Pinpoint the cell where the given text exists, returning its [x, y] midpoint coordinate. 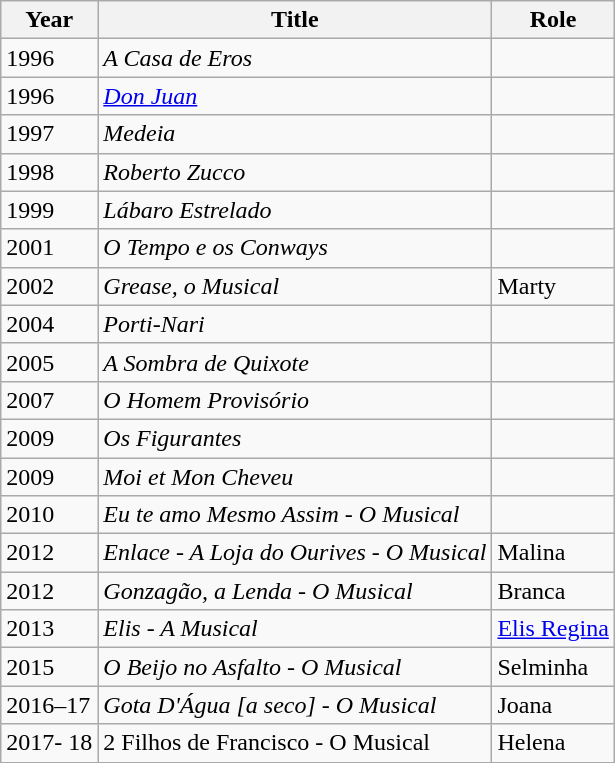
Gota D'Água [a seco] - O Musical [295, 705]
2017- 18 [50, 743]
2010 [50, 515]
2005 [50, 362]
A Sombra de Quixote [295, 362]
Moi et Mon Cheveu [295, 477]
O Beijo no Asfalto - O Musical [295, 667]
Branca [553, 591]
Medeia [295, 134]
Title [295, 20]
2001 [50, 248]
2007 [50, 400]
Roberto Zucco [295, 172]
Grease, o Musical [295, 286]
Enlace - A Loja do Ourives - O Musical [295, 553]
Year [50, 20]
Role [553, 20]
Porti-Nari [295, 324]
A Casa de Eros [295, 58]
O Tempo e os Conways [295, 248]
1997 [50, 134]
1999 [50, 210]
Elis Regina [553, 629]
Gonzagão, a Lenda - O Musical [295, 591]
Elis - A Musical [295, 629]
2015 [50, 667]
2016–17 [50, 705]
1998 [50, 172]
O Homem Provisório [295, 400]
2013 [50, 629]
Os Figurantes [295, 438]
Helena [553, 743]
Selminha [553, 667]
Marty [553, 286]
Don Juan [295, 96]
Lábaro Estrelado [295, 210]
Malina [553, 553]
Eu te amo Mesmo Assim - O Musical [295, 515]
2002 [50, 286]
2 Filhos de Francisco - O Musical [295, 743]
2004 [50, 324]
Joana [553, 705]
